Scan for the cell matching the given text and deliver its (x, y) coordinate at center. 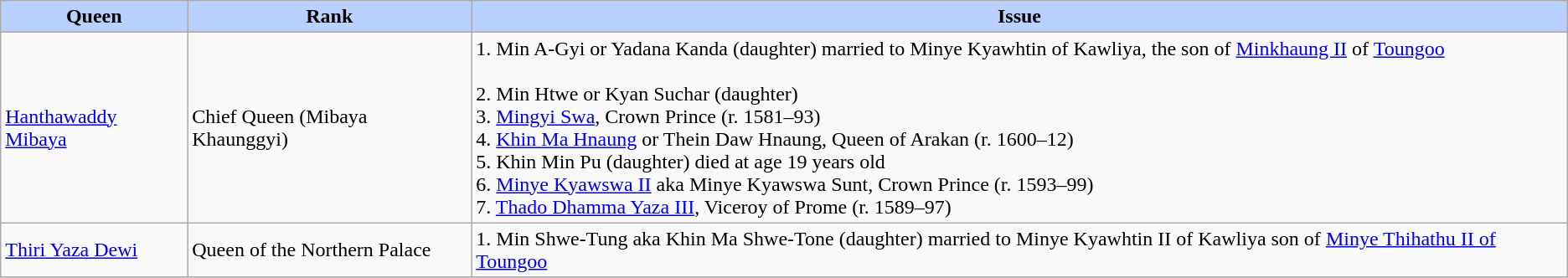
1. Min Shwe-Tung aka Khin Ma Shwe-Tone (daughter) married to Minye Kyawhtin II of Kawliya son of Minye Thihathu II of Toungoo (1019, 250)
Hanthawaddy Mibaya (94, 127)
Queen (94, 17)
Issue (1019, 17)
Rank (330, 17)
Queen of the Northern Palace (330, 250)
Chief Queen (Mibaya Khaunggyi) (330, 127)
Thiri Yaza Dewi (94, 250)
